Identify which cell holds the provided text, then report its [X, Y] central coordinate. 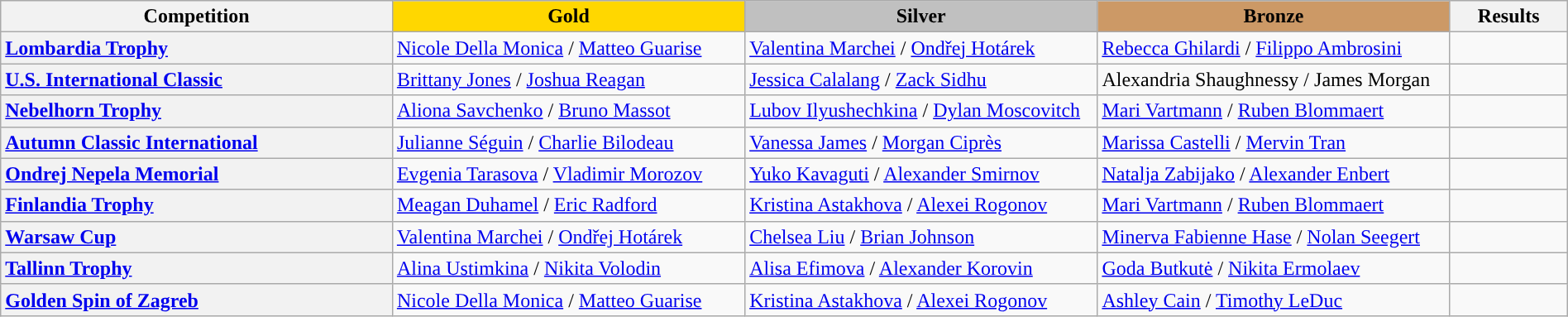
Finlandia Trophy [197, 205]
Vanessa James / Morgan Ciprès [921, 142]
Alisa Efimova / Alexander Korovin [921, 268]
Julianne Séguin / Charlie Bilodeau [568, 142]
Nebelhorn Trophy [197, 111]
Silver [921, 17]
Jessica Calalang / Zack Sidhu [921, 79]
Alina Ustimkina / Nikita Volodin [568, 268]
Yuko Kavaguti / Alexander Smirnov [921, 174]
Bronze [1274, 17]
Golden Spin of Zagreb [197, 300]
Lombardia Trophy [197, 48]
Natalja Zabijako / Alexander Enbert [1274, 174]
Goda Butkutė / Nikita Ermolaev [1274, 268]
Results [1508, 17]
Autumn Classic International [197, 142]
Brittany Jones / Joshua Reagan [568, 79]
Competition [197, 17]
Gold [568, 17]
Evgenia Tarasova / Vladimir Morozov [568, 174]
Lubov Ilyushechkina / Dylan Moscovitch [921, 111]
Ashley Cain / Timothy LeDuc [1274, 300]
Aliona Savchenko / Bruno Massot [568, 111]
Meagan Duhamel / Eric Radford [568, 205]
Rebecca Ghilardi / Filippo Ambrosini [1274, 48]
Marissa Castelli / Mervin Tran [1274, 142]
Minerva Fabienne Hase / Nolan Seegert [1274, 237]
Alexandria Shaughnessy / James Morgan [1274, 79]
Warsaw Cup [197, 237]
Chelsea Liu / Brian Johnson [921, 237]
Tallinn Trophy [197, 268]
Ondrej Nepela Memorial [197, 174]
U.S. International Classic [197, 79]
